Determine the (X, Y) coordinate at the center of the cell enclosing the given text.  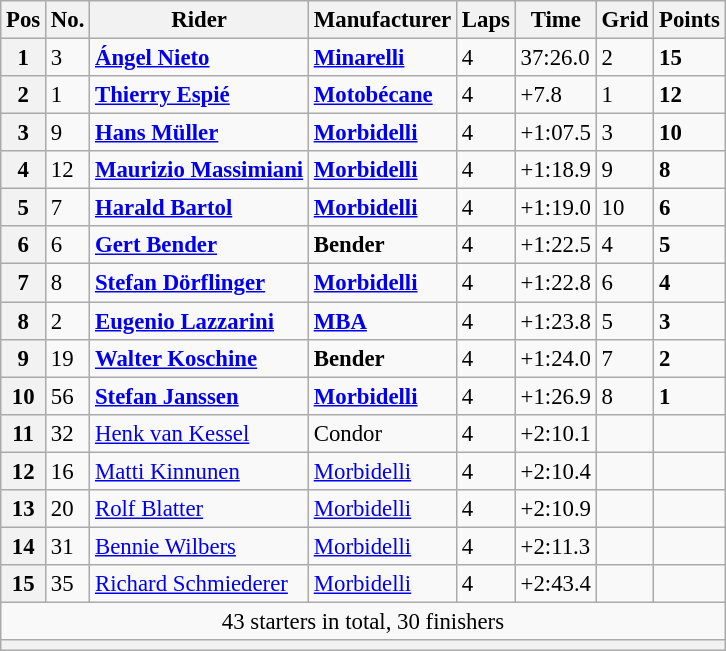
Motobécane (382, 95)
Points (690, 20)
13 (24, 509)
35 (68, 584)
Rolf Blatter (200, 509)
+1:24.0 (556, 358)
14 (24, 546)
No. (68, 20)
Minarelli (382, 58)
+1:19.0 (556, 208)
+1:22.8 (556, 283)
Harald Bartol (200, 208)
Stefan Janssen (200, 396)
Richard Schmiederer (200, 584)
Walter Koschine (200, 358)
+2:10.4 (556, 471)
Thierry Espié (200, 95)
32 (68, 433)
+1:18.9 (556, 170)
+1:23.8 (556, 321)
+2:10.9 (556, 509)
Matti Kinnunen (200, 471)
56 (68, 396)
+2:10.1 (556, 433)
+1:26.9 (556, 396)
11 (24, 433)
Time (556, 20)
Stefan Dörflinger (200, 283)
Ángel Nieto (200, 58)
+2:11.3 (556, 546)
Henk van Kessel (200, 433)
Grid (624, 20)
43 starters in total, 30 finishers (363, 621)
+1:07.5 (556, 133)
Gert Bender (200, 245)
Condor (382, 433)
16 (68, 471)
+1:22.5 (556, 245)
Manufacturer (382, 20)
31 (68, 546)
19 (68, 358)
Maurizio Massimiani (200, 170)
Bennie Wilbers (200, 546)
Eugenio Lazzarini (200, 321)
+2:43.4 (556, 584)
Rider (200, 20)
MBA (382, 321)
20 (68, 509)
+7.8 (556, 95)
Laps (486, 20)
Hans Müller (200, 133)
Pos (24, 20)
37:26.0 (556, 58)
